Scan for the cell matching the given text and deliver its (x, y) coordinate at center. 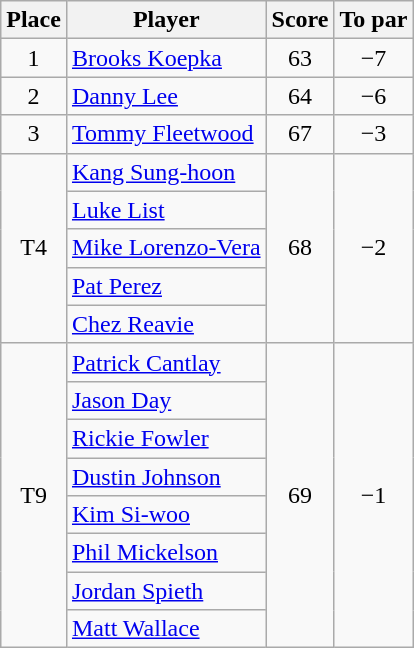
−2 (374, 248)
Luke List (166, 210)
63 (300, 58)
Danny Lee (166, 96)
−1 (374, 495)
Matt Wallace (166, 629)
T9 (34, 495)
−3 (374, 134)
−6 (374, 96)
69 (300, 495)
Tommy Fleetwood (166, 134)
Patrick Cantlay (166, 362)
Rickie Fowler (166, 438)
Player (166, 20)
64 (300, 96)
To par (374, 20)
Brooks Koepka (166, 58)
Place (34, 20)
1 (34, 58)
Mike Lorenzo-Vera (166, 248)
Jason Day (166, 400)
Jordan Spieth (166, 591)
2 (34, 96)
Score (300, 20)
68 (300, 248)
T4 (34, 248)
Chez Reavie (166, 324)
Dustin Johnson (166, 477)
67 (300, 134)
−7 (374, 58)
Phil Mickelson (166, 553)
3 (34, 134)
Kang Sung-hoon (166, 172)
Kim Si-woo (166, 515)
Pat Perez (166, 286)
